For the text-containing cell, return its midpoint in [X, Y] coordinate format. 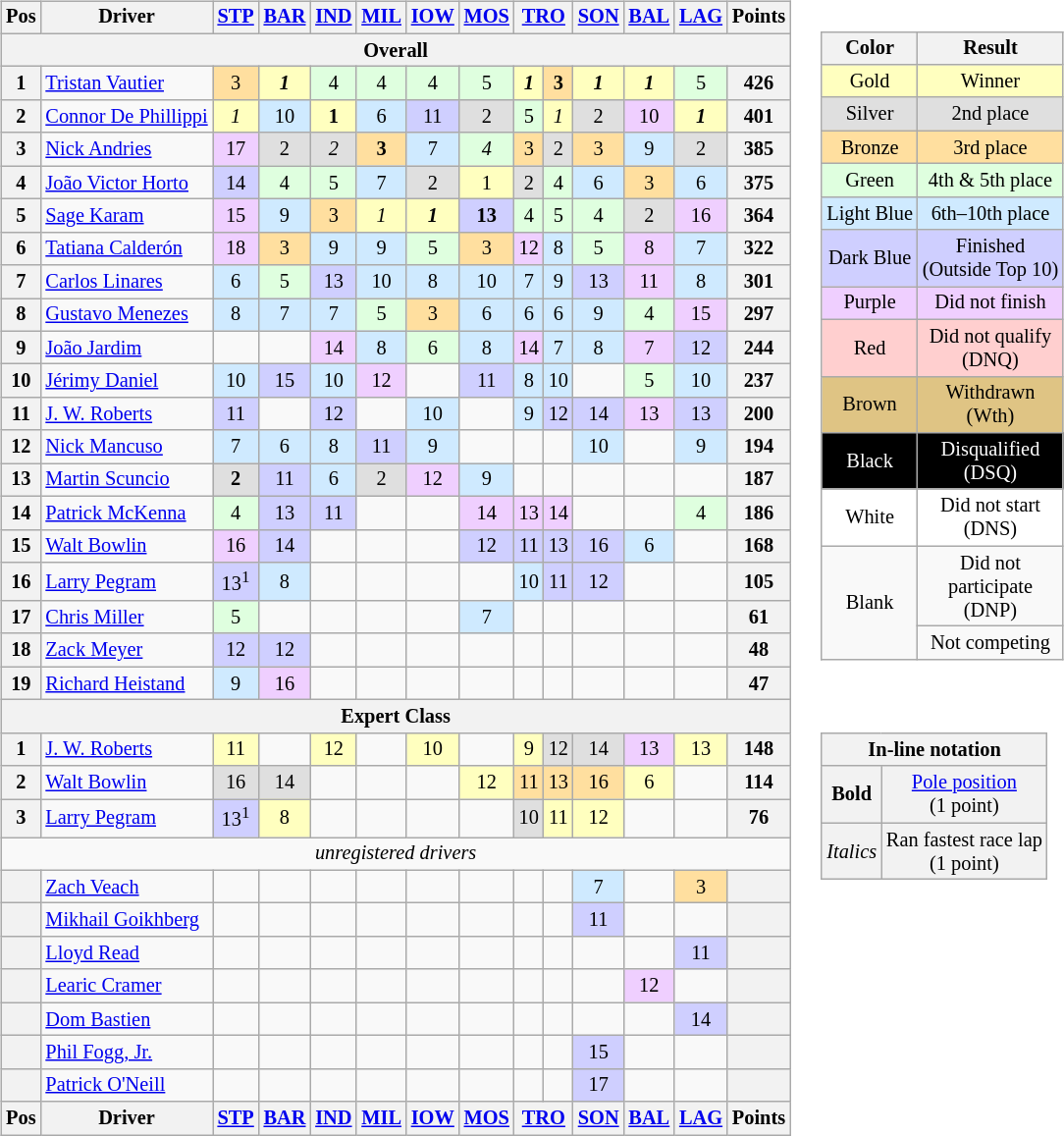
Gold [870, 81]
4th & 5th place [990, 181]
Patrick O'Neill [126, 1085]
Red [870, 348]
Green [870, 181]
Brown [870, 405]
Mikhail Goikhberg [126, 920]
Blank [870, 603]
Sage Karam [126, 216]
Martin Scuncio [126, 480]
Purple [870, 303]
3rd place [990, 147]
Dom Bastien [126, 1019]
Connor De Phillippi [126, 117]
301 [759, 282]
Richard Heistand [126, 683]
Disqualified(DSQ) [990, 461]
Nick Mancuso [126, 447]
Phil Fogg, Jr. [126, 1053]
297 [759, 315]
47 [759, 683]
168 [759, 546]
Color [870, 48]
Overall [396, 50]
unregistered drivers [396, 854]
Not competing [990, 643]
Did notparticipate(DNP) [990, 586]
Tristan Vautier [126, 83]
Light Blue [870, 213]
375 [759, 183]
186 [759, 513]
Italics [852, 851]
Learic Cramer [126, 986]
João Victor Horto [126, 183]
200 [759, 414]
Expert Class [396, 717]
Black [870, 461]
322 [759, 248]
385 [759, 149]
Gustavo Menezes [126, 315]
João Jardim [126, 348]
Silver [870, 114]
105 [759, 581]
White [870, 517]
Zach Veach [126, 887]
Did not qualify(DNQ) [990, 348]
148 [759, 749]
237 [759, 381]
Chris Miller [126, 618]
Nick Andries [126, 149]
401 [759, 117]
Did not finish [990, 303]
Tatiana Calderón [126, 248]
Result [990, 48]
Withdrawn(Wth) [990, 405]
Zack Meyer [126, 650]
Patrick McKenna [126, 513]
426 [759, 83]
244 [759, 348]
194 [759, 447]
114 [759, 783]
Bronze [870, 147]
364 [759, 216]
Winner [990, 81]
In-line notation [934, 750]
76 [759, 819]
6th–10th place [990, 213]
Dark Blue [870, 258]
Carlos Linares [126, 282]
Pole position(1 point) [964, 794]
Did not start(DNS) [990, 517]
48 [759, 650]
Lloyd Read [126, 953]
61 [759, 618]
Finished(Outside Top 10) [990, 258]
Jérimy Daniel [126, 381]
19 [21, 683]
Bold [852, 794]
187 [759, 480]
Ran fastest race lap(1 point) [964, 851]
2nd place [990, 114]
